Provide the [X, Y] coordinate of the cell's center where the given text is located.  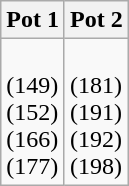
Pot 1 [33, 20]
(149) (152) (166) (177) [33, 112]
(181) (191) (192) (198) [96, 112]
Pot 2 [96, 20]
